Find where the given text appears and provide that cell's center as [X, Y] coordinate. 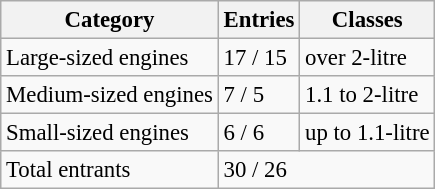
17 / 15 [258, 58]
Small-sized engines [110, 133]
Classes [368, 20]
Entries [258, 20]
over 2-litre [368, 58]
7 / 5 [258, 95]
Total entrants [110, 170]
up to 1.1-litre [368, 133]
30 / 26 [326, 170]
Large-sized engines [110, 58]
Category [110, 20]
Medium-sized engines [110, 95]
6 / 6 [258, 133]
1.1 to 2-litre [368, 95]
